Locate the cell with the specified text and output its (X, Y) center coordinate. 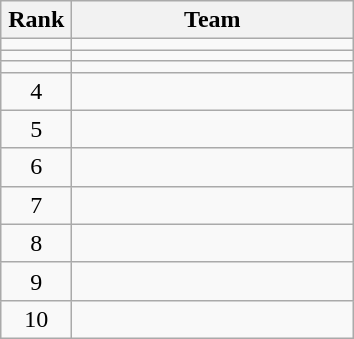
Team (212, 20)
Rank (36, 20)
8 (36, 243)
10 (36, 319)
7 (36, 205)
4 (36, 91)
6 (36, 167)
9 (36, 281)
5 (36, 129)
